Detect which cell encompasses the target text, then output its (x, y) center coordinate. 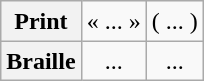
Print (41, 21)
Braille (41, 61)
« ... » (114, 21)
( ... ) (174, 21)
